Determine the (X, Y) coordinate at the center of the cell enclosing the given text.  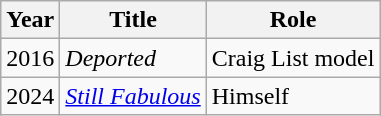
Title (133, 20)
2024 (30, 96)
Craig List model (293, 58)
Deported (133, 58)
Himself (293, 96)
Role (293, 20)
2016 (30, 58)
Year (30, 20)
Still Fabulous (133, 96)
